Search for the cell housing the specified text and yield its (x, y) center coordinate. 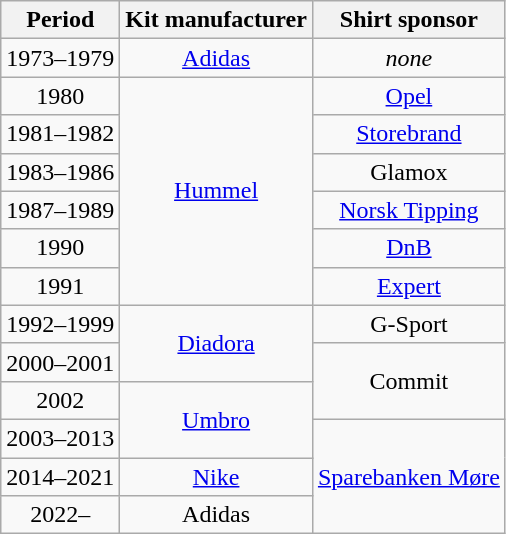
Opel (408, 96)
Norsk Tipping (408, 210)
Diadora (216, 343)
Period (60, 20)
Shirt sponsor (408, 20)
1983–1986 (60, 172)
1980 (60, 96)
Nike (216, 477)
1990 (60, 248)
Expert (408, 286)
2000–2001 (60, 362)
Sparebanken Møre (408, 476)
2014–2021 (60, 477)
G-Sport (408, 324)
1981–1982 (60, 134)
Commit (408, 381)
Hummel (216, 191)
Glamox (408, 172)
none (408, 58)
2003–2013 (60, 438)
DnB (408, 248)
1973–1979 (60, 58)
Umbro (216, 419)
Storebrand (408, 134)
2022– (60, 515)
1991 (60, 286)
1987–1989 (60, 210)
2002 (60, 400)
Kit manufacturer (216, 20)
1992–1999 (60, 324)
